Extract the (x, y) coordinate from the center of the cell holding the provided text.  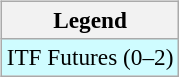
ITF Futures (0–2) (90, 57)
Legend (90, 20)
